Find where the given text appears and provide that cell's center as (x, y) coordinate. 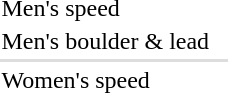
Men's boulder & lead (106, 41)
